From the cell containing the given text, extract its center point as (X, Y) coordinate. 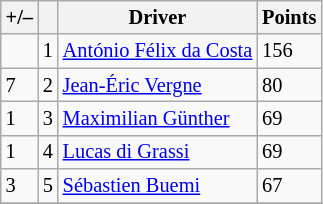
156 (289, 51)
4 (48, 152)
Maximilian Günther (158, 118)
7 (20, 85)
+/– (20, 17)
Points (289, 17)
Sébastien Buemi (158, 186)
5 (48, 186)
Driver (158, 17)
Lucas di Grassi (158, 152)
2 (48, 85)
Jean-Éric Vergne (158, 85)
António Félix da Costa (158, 51)
67 (289, 186)
80 (289, 85)
